Identify which cell holds the provided text, then report its [X, Y] central coordinate. 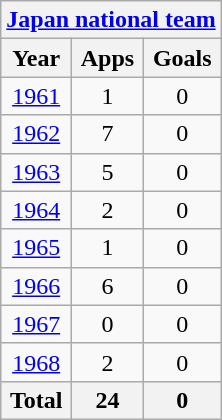
Apps [108, 58]
Total [36, 400]
1967 [36, 324]
1962 [36, 134]
1963 [36, 172]
1965 [36, 248]
24 [108, 400]
Goals [182, 58]
Year [36, 58]
1964 [36, 210]
6 [108, 286]
5 [108, 172]
1966 [36, 286]
Japan national team [111, 20]
7 [108, 134]
1961 [36, 96]
1968 [36, 362]
